Locate the cell with the specified text and output its (x, y) center coordinate. 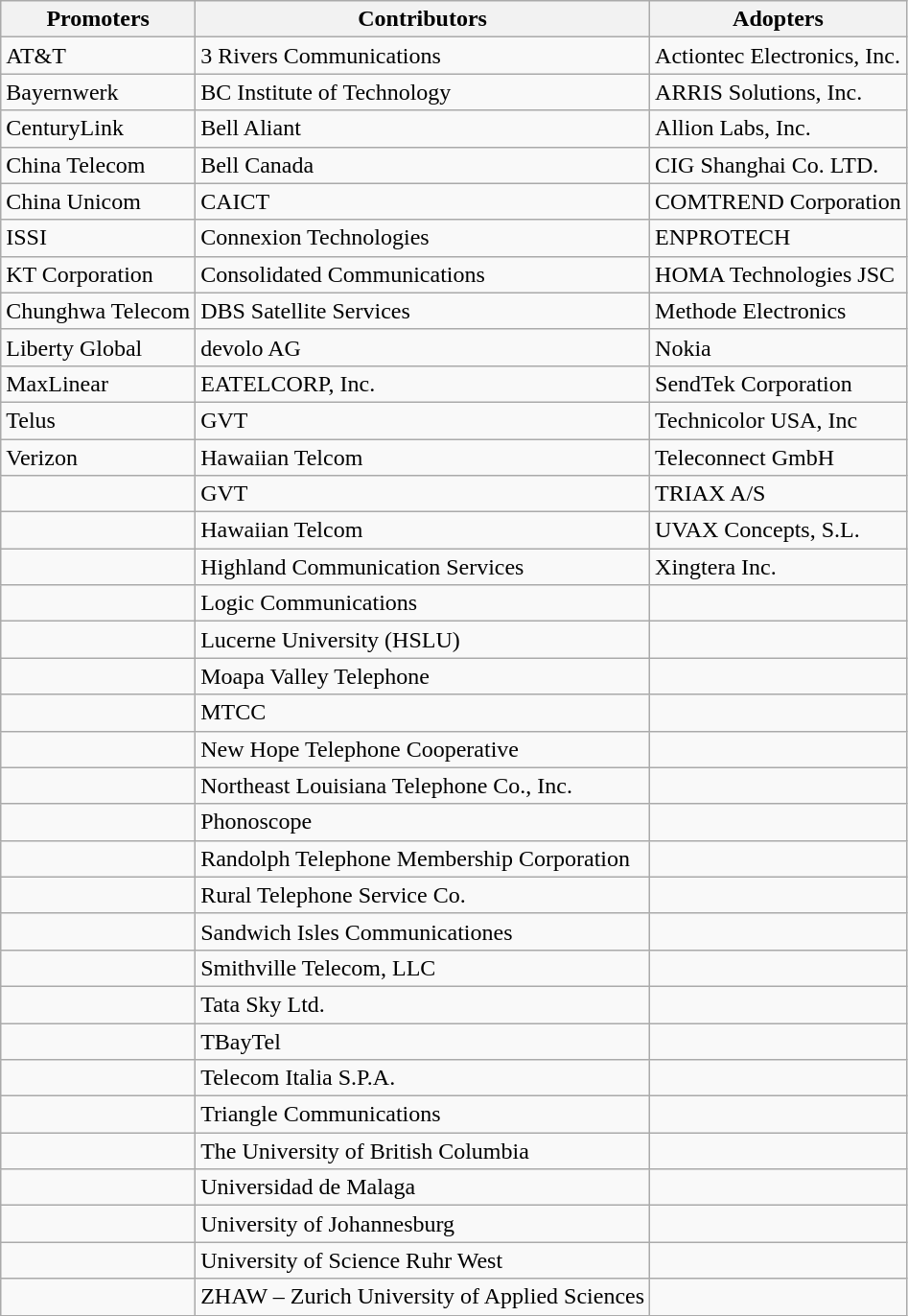
TRIAX A/S (779, 494)
CAICT (423, 201)
Liberty Global (98, 347)
Telus (98, 420)
Verizon (98, 458)
EATELCORP, Inc. (423, 384)
Logic Communications (423, 603)
Smithville Telecom, LLC (423, 968)
Teleconnect GmbH (779, 458)
devolo AG (423, 347)
University of Science Ruhr West (423, 1260)
Bell Canada (423, 165)
Highland Communication Services (423, 567)
Actiontec Electronics, Inc. (779, 56)
Rural Telephone Service Co. (423, 895)
Adopters (779, 19)
UVAX Concepts, S.L. (779, 530)
DBS Satellite Services (423, 311)
Bell Aliant (423, 129)
ZHAW – Zurich University of Applied Sciences (423, 1297)
Triangle Communications (423, 1115)
Northeast Louisiana Telephone Co., Inc. (423, 786)
MaxLinear (98, 384)
Nokia (779, 347)
Universidad de Malaga (423, 1187)
New Hope Telephone Cooperative (423, 749)
China Unicom (98, 201)
Promoters (98, 19)
MTCC (423, 713)
Consolidated Communications (423, 274)
ARRIS Solutions, Inc. (779, 92)
Randolph Telephone Membership Corporation (423, 858)
Contributors (423, 19)
Lucerne University (HSLU) (423, 640)
Moapa Valley Telephone (423, 676)
Methode Electronics (779, 311)
Technicolor USA, Inc (779, 420)
TBayTel (423, 1041)
University of Johannesburg (423, 1224)
China Telecom (98, 165)
KT Corporation (98, 274)
Connexion Technologies (423, 238)
ISSI (98, 238)
Sandwich Isles Communicationes (423, 931)
Xingtera Inc. (779, 567)
The University of British Columbia (423, 1151)
SendTek Corporation (779, 384)
Chunghwa Telecom (98, 311)
Bayernwerk (98, 92)
Tata Sky Ltd. (423, 1004)
BC Institute of Technology (423, 92)
CenturyLink (98, 129)
Allion Labs, Inc. (779, 129)
AT&T (98, 56)
3 Rivers Communications (423, 56)
CIG Shanghai Co. LTD. (779, 165)
Telecom Italia S.P.A. (423, 1078)
HOMA Technologies JSC (779, 274)
Phonoscope (423, 822)
COMTREND Corporation (779, 201)
ENPROTECH (779, 238)
